From the cell containing the given text, extract its center point as [x, y] coordinate. 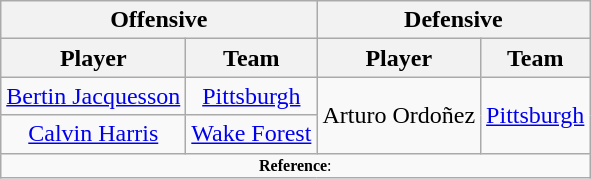
Defensive [454, 20]
Wake Forest [252, 134]
Reference: [296, 165]
Calvin Harris [94, 134]
Arturo Ordoñez [399, 115]
Offensive [159, 20]
Bertin Jacquesson [94, 96]
